Find where the given text appears and provide that cell's center as (x, y) coordinate. 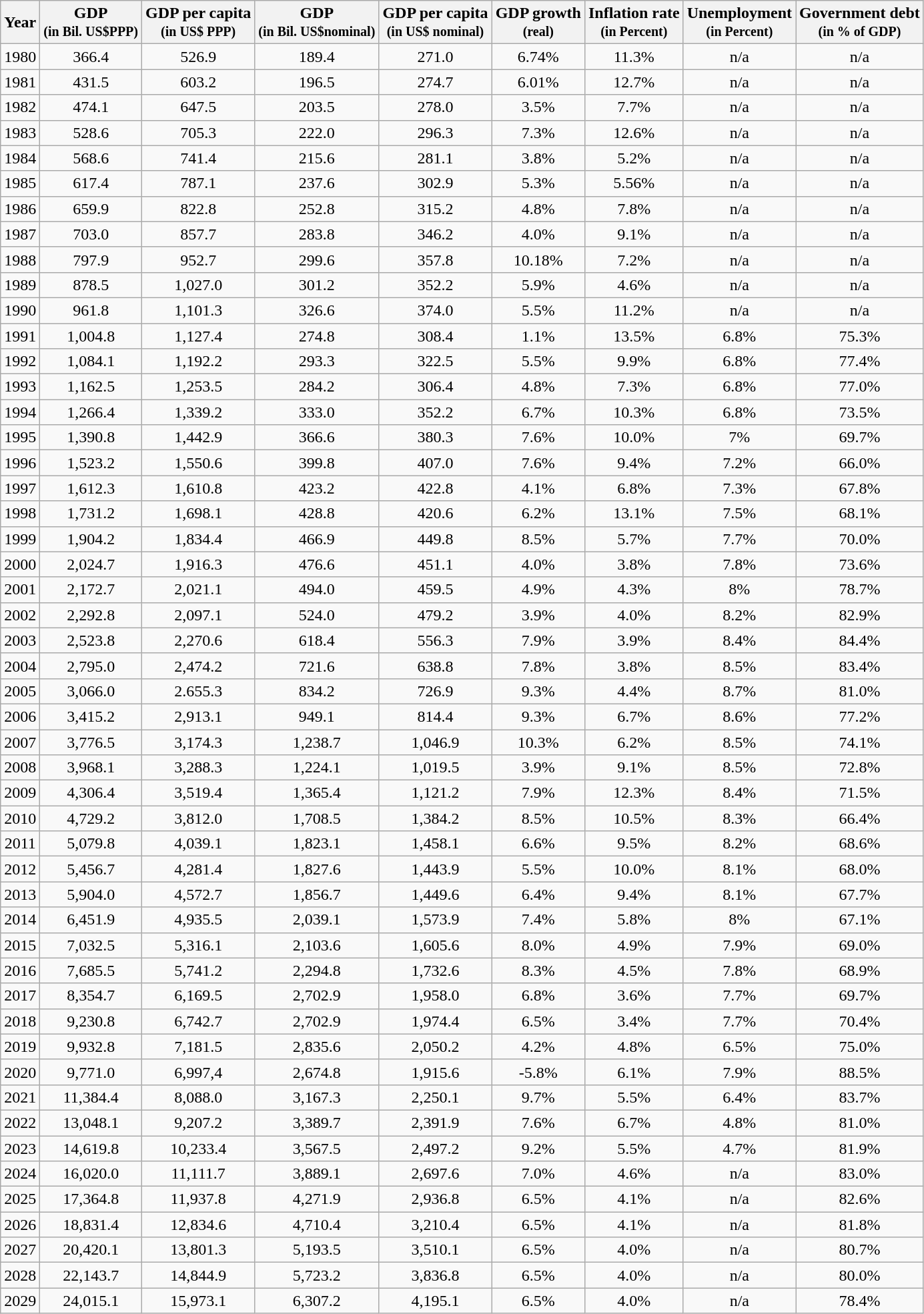
4,039.1 (199, 844)
1,192.2 (199, 362)
68.1% (860, 514)
1,339.2 (199, 412)
1,101.3 (199, 310)
2,024.7 (91, 564)
2007 (20, 742)
1,610.8 (199, 488)
Inflation rate(in Percent) (634, 23)
2016 (20, 970)
11,937.8 (199, 1199)
5,723.2 (317, 1275)
5.8% (634, 920)
479.2 (435, 615)
7,032.5 (91, 945)
Year (20, 23)
2,021.1 (199, 590)
422.8 (435, 488)
4,281.4 (199, 869)
1991 (20, 336)
726.9 (435, 691)
6.1% (634, 1072)
568.6 (91, 158)
1,974.4 (435, 1021)
2,523.8 (91, 640)
1,573.9 (435, 920)
2,172.7 (91, 590)
2,103.6 (317, 945)
14,844.9 (199, 1275)
8.0% (538, 945)
1982 (20, 107)
2018 (20, 1021)
308.4 (435, 336)
1,266.4 (91, 412)
7% (739, 438)
1,612.3 (91, 488)
1,823.1 (317, 844)
2000 (20, 564)
83.0% (860, 1174)
949.1 (317, 716)
399.8 (317, 463)
1,834.4 (199, 539)
82.9% (860, 615)
1993 (20, 387)
301.2 (317, 285)
2013 (20, 894)
296.3 (435, 133)
1,004.8 (91, 336)
3,776.5 (91, 742)
1,027.0 (199, 285)
1,365.4 (317, 793)
12.7% (634, 82)
2,697.6 (435, 1174)
1,224.1 (317, 768)
556.3 (435, 640)
2006 (20, 716)
1,698.1 (199, 514)
66.0% (860, 463)
9,771.0 (91, 1072)
822.8 (199, 209)
1,856.7 (317, 894)
638.8 (435, 666)
2025 (20, 1199)
2020 (20, 1072)
13,801.3 (199, 1250)
474.1 (91, 107)
6.01% (538, 82)
274.7 (435, 82)
283.8 (317, 234)
84.4% (860, 640)
5.3% (538, 183)
77.2% (860, 716)
366.4 (91, 57)
2028 (20, 1275)
5.56% (634, 183)
237.6 (317, 183)
13,048.1 (91, 1123)
4.5% (634, 970)
1992 (20, 362)
618.4 (317, 640)
451.1 (435, 564)
961.8 (91, 310)
293.3 (317, 362)
2,250.1 (435, 1097)
1,904.2 (91, 539)
2003 (20, 640)
20,420.1 (91, 1250)
1,127.4 (199, 336)
299.6 (317, 259)
374.0 (435, 310)
357.8 (435, 259)
380.3 (435, 438)
1,827.6 (317, 869)
2,039.1 (317, 920)
1,458.1 (435, 844)
67.1% (860, 920)
2002 (20, 615)
3,066.0 (91, 691)
1.1% (538, 336)
366.6 (317, 438)
4,306.4 (91, 793)
5.9% (538, 285)
-5.8% (538, 1072)
1981 (20, 82)
2024 (20, 1174)
78.4% (860, 1301)
326.6 (317, 310)
2022 (20, 1123)
1,732.6 (435, 970)
659.9 (91, 209)
3,812.0 (199, 818)
2,835.6 (317, 1047)
1987 (20, 234)
10,233.4 (199, 1148)
1,121.2 (435, 793)
1,916.3 (199, 564)
4,710.4 (317, 1225)
322.5 (435, 362)
7,685.5 (91, 970)
449.8 (435, 539)
2,674.8 (317, 1072)
2,497.2 (435, 1148)
1998 (20, 514)
3,510.1 (435, 1250)
2021 (20, 1097)
10.5% (634, 818)
9,207.2 (199, 1123)
6,307.2 (317, 1301)
2008 (20, 768)
1984 (20, 158)
306.4 (435, 387)
2,795.0 (91, 666)
4,935.5 (199, 920)
5,904.0 (91, 894)
2,913.1 (199, 716)
11.3% (634, 57)
189.4 (317, 57)
GDP per capita(in US$ PPP) (199, 23)
3,836.8 (435, 1275)
11,111.7 (199, 1174)
3,415.2 (91, 716)
9.2% (538, 1148)
6,451.9 (91, 920)
1997 (20, 488)
2,050.2 (435, 1047)
66.4% (860, 818)
4.7% (739, 1148)
281.1 (435, 158)
5,316.1 (199, 945)
72.8% (860, 768)
6,997,4 (199, 1072)
526.9 (199, 57)
1,046.9 (435, 742)
524.0 (317, 615)
14,619.8 (91, 1148)
2,391.9 (435, 1123)
302.9 (435, 183)
24,015.1 (91, 1301)
1996 (20, 463)
466.9 (317, 539)
6.6% (538, 844)
2,294.8 (317, 970)
1,390.8 (91, 438)
1989 (20, 285)
17,364.8 (91, 1199)
75.0% (860, 1047)
7,181.5 (199, 1047)
705.3 (199, 133)
1,605.6 (435, 945)
1985 (20, 183)
4.3% (634, 590)
196.5 (317, 82)
8,354.7 (91, 996)
75.3% (860, 336)
1,084.1 (91, 362)
12,834.6 (199, 1225)
GDP(in Bil. US$PPP) (91, 23)
13.5% (634, 336)
5,193.5 (317, 1250)
5,741.2 (199, 970)
5,456.7 (91, 869)
11,384.4 (91, 1097)
12.6% (634, 133)
2019 (20, 1047)
2015 (20, 945)
2,097.1 (199, 615)
797.9 (91, 259)
3.5% (538, 107)
215.6 (317, 158)
428.8 (317, 514)
333.0 (317, 412)
8,088.0 (199, 1097)
494.0 (317, 590)
1983 (20, 133)
2001 (20, 590)
83.7% (860, 1097)
70.0% (860, 539)
3,167.3 (317, 1097)
67.7% (860, 894)
1,731.2 (91, 514)
1,442.9 (199, 438)
9,932.8 (91, 1047)
407.0 (435, 463)
2023 (20, 1148)
1,550.6 (199, 463)
420.6 (435, 514)
1,384.2 (435, 818)
Government debt(in % of GDP) (860, 23)
284.2 (317, 387)
4,195.1 (435, 1301)
GDP growth(real) (538, 23)
13.1% (634, 514)
346.2 (435, 234)
1990 (20, 310)
3,889.1 (317, 1174)
3,174.3 (199, 742)
4,572.7 (199, 894)
278.0 (435, 107)
878.5 (91, 285)
7.0% (538, 1174)
2026 (20, 1225)
81.8% (860, 1225)
3,288.3 (199, 768)
703.0 (91, 234)
10.18% (538, 259)
423.2 (317, 488)
1,958.0 (435, 996)
8.7% (739, 691)
GDP(in Bil. US$nominal) (317, 23)
647.5 (199, 107)
11.2% (634, 310)
68.0% (860, 869)
834.2 (317, 691)
5,079.8 (91, 844)
12.3% (634, 793)
2,270.6 (199, 640)
2009 (20, 793)
222.0 (317, 133)
68.6% (860, 844)
6,169.5 (199, 996)
4,271.9 (317, 1199)
3.6% (634, 996)
3.4% (634, 1021)
459.5 (435, 590)
274.8 (317, 336)
1980 (20, 57)
1,238.7 (317, 742)
80.7% (860, 1250)
1,162.5 (91, 387)
6,742.7 (199, 1021)
22,143.7 (91, 1275)
4,729.2 (91, 818)
1988 (20, 259)
73.5% (860, 412)
7.4% (538, 920)
GDP per capita(in US$ nominal) (435, 23)
2027 (20, 1250)
2,474.2 (199, 666)
3,210.4 (435, 1225)
78.7% (860, 590)
476.6 (317, 564)
3,389.7 (317, 1123)
69.0% (860, 945)
1,708.5 (317, 818)
4.2% (538, 1047)
315.2 (435, 209)
2,292.8 (91, 615)
2012 (20, 869)
252.8 (317, 209)
9.5% (634, 844)
67.8% (860, 488)
68.9% (860, 970)
2,936.8 (435, 1199)
6.74% (538, 57)
8.6% (739, 716)
4.4% (634, 691)
617.4 (91, 183)
271.0 (435, 57)
88.5% (860, 1072)
2014 (20, 920)
7.5% (739, 514)
1,449.6 (435, 894)
9.9% (634, 362)
2029 (20, 1301)
3,519.4 (199, 793)
1,915.6 (435, 1072)
81.9% (860, 1148)
1995 (20, 438)
2017 (20, 996)
2004 (20, 666)
1,253.5 (199, 387)
15,973.1 (199, 1301)
9.7% (538, 1097)
2.655.3 (199, 691)
203.5 (317, 107)
77.4% (860, 362)
80.0% (860, 1275)
603.2 (199, 82)
3,567.5 (317, 1148)
814.4 (435, 716)
18,831.4 (91, 1225)
2011 (20, 844)
82.6% (860, 1199)
Unemployment(in Percent) (739, 23)
1986 (20, 209)
16,020.0 (91, 1174)
5.2% (634, 158)
1,443.9 (435, 869)
528.6 (91, 133)
1999 (20, 539)
741.4 (199, 158)
1,019.5 (435, 768)
431.5 (91, 82)
5.7% (634, 539)
2005 (20, 691)
1994 (20, 412)
73.6% (860, 564)
857.7 (199, 234)
74.1% (860, 742)
77.0% (860, 387)
71.5% (860, 793)
1,523.2 (91, 463)
70.4% (860, 1021)
952.7 (199, 259)
9,230.8 (91, 1021)
83.4% (860, 666)
721.6 (317, 666)
787.1 (199, 183)
3,968.1 (91, 768)
2010 (20, 818)
